Scan for the cell matching the given text and deliver its (X, Y) coordinate at center. 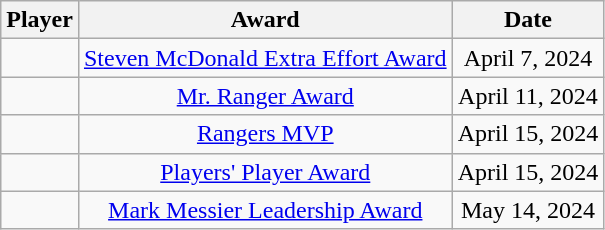
April 7, 2024 (528, 58)
April 11, 2024 (528, 96)
Steven McDonald Extra Effort Award (265, 58)
Mr. Ranger Award (265, 96)
Player (40, 20)
Date (528, 20)
May 14, 2024 (528, 210)
Mark Messier Leadership Award (265, 210)
Players' Player Award (265, 172)
Award (265, 20)
Rangers MVP (265, 134)
